Extract the (X, Y) coordinate from the center of the cell holding the provided text.  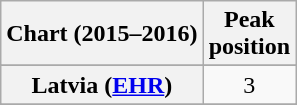
Latvia (EHR) (102, 85)
Peakposition (249, 34)
Chart (2015–2016) (102, 34)
3 (249, 85)
